Find where the given text appears and provide that cell's center as (x, y) coordinate. 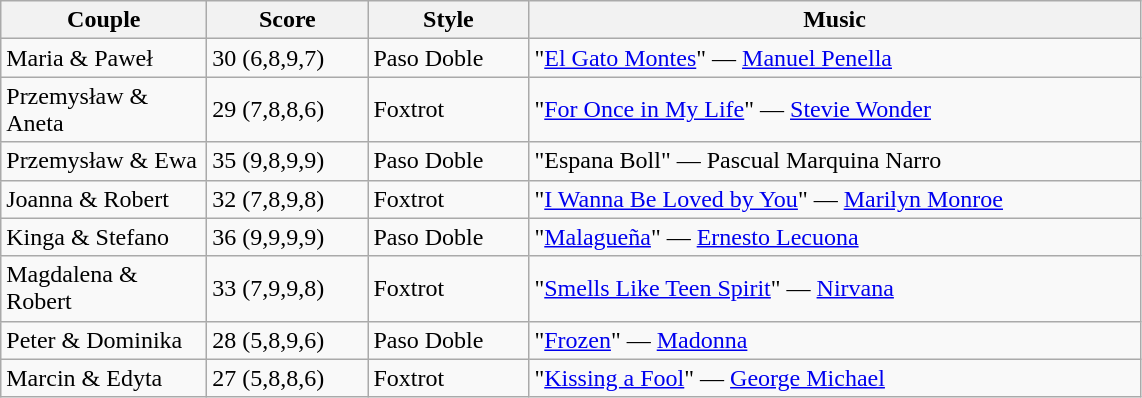
28 (5,8,9,6) (288, 340)
33 (7,9,9,8) (288, 288)
"Kissing a Fool" — George Michael (834, 378)
Style (448, 20)
Magdalena & Robert (104, 288)
Joanna & Robert (104, 199)
"Smells Like Teen Spirit" — Nirvana (834, 288)
Music (834, 20)
35 (9,8,9,9) (288, 161)
Przemysław & Ewa (104, 161)
Przemysław & Aneta (104, 110)
30 (6,8,9,7) (288, 58)
"For Once in My Life" — Stevie Wonder (834, 110)
Marcin & Edyta (104, 378)
29 (7,8,8,6) (288, 110)
Peter & Dominika (104, 340)
27 (5,8,8,6) (288, 378)
32 (7,8,9,8) (288, 199)
"I Wanna Be Loved by You" — Marilyn Monroe (834, 199)
Kinga & Stefano (104, 237)
Couple (104, 20)
Score (288, 20)
"El Gato Montes" — Manuel Penella (834, 58)
"Malagueña" — Ernesto Lecuona (834, 237)
"Espana Boll" — Pascual Marquina Narro (834, 161)
36 (9,9,9,9) (288, 237)
Maria & Paweł (104, 58)
"Frozen" — Madonna (834, 340)
